Extract the (x, y) coordinate from the center of the cell holding the provided text.  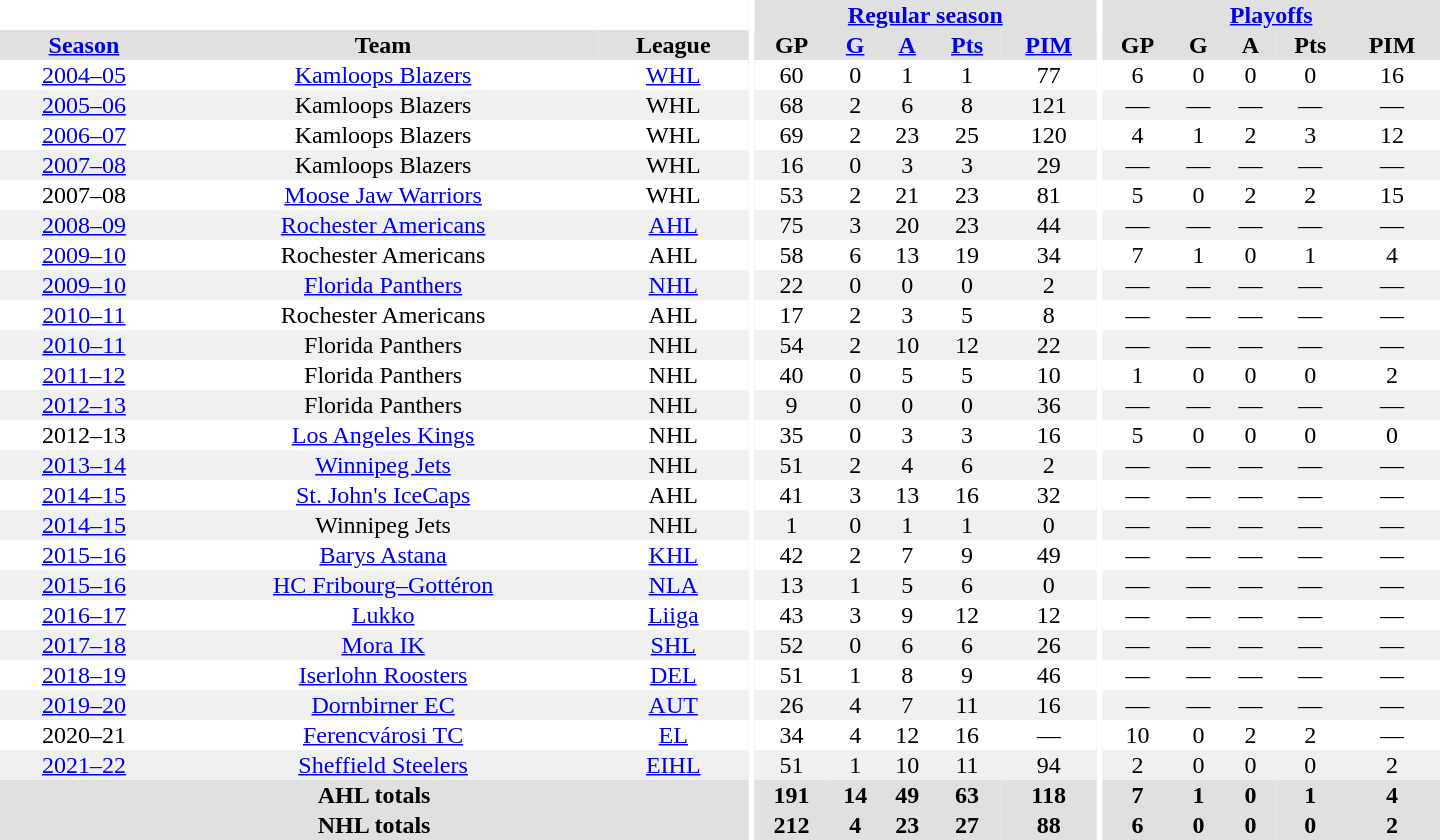
Regular season (926, 15)
2011–12 (84, 375)
60 (792, 75)
Ferencvárosi TC (384, 735)
2018–19 (84, 675)
Dornbirner EC (384, 705)
25 (966, 135)
Barys Astana (384, 555)
68 (792, 105)
15 (1392, 195)
77 (1049, 75)
EL (673, 735)
21 (907, 195)
St. John's IceCaps (384, 495)
Lukko (384, 615)
27 (966, 825)
118 (1049, 795)
Iserlohn Roosters (384, 675)
54 (792, 345)
Team (384, 45)
52 (792, 645)
46 (1049, 675)
NLA (673, 585)
19 (966, 255)
2013–14 (84, 465)
53 (792, 195)
75 (792, 225)
36 (1049, 405)
2021–22 (84, 765)
212 (792, 825)
17 (792, 315)
KHL (673, 555)
SHL (673, 645)
191 (792, 795)
2008–09 (84, 225)
2006–07 (84, 135)
2019–20 (84, 705)
29 (1049, 165)
2020–21 (84, 735)
Playoffs (1271, 15)
69 (792, 135)
Mora IK (384, 645)
88 (1049, 825)
HC Fribourg–Gottéron (384, 585)
40 (792, 375)
2016–17 (84, 615)
2017–18 (84, 645)
41 (792, 495)
42 (792, 555)
43 (792, 615)
Season (84, 45)
DEL (673, 675)
20 (907, 225)
94 (1049, 765)
NHL totals (374, 825)
AUT (673, 705)
32 (1049, 495)
Liiga (673, 615)
AHL totals (374, 795)
2004–05 (84, 75)
League (673, 45)
58 (792, 255)
Moose Jaw Warriors (384, 195)
81 (1049, 195)
Sheffield Steelers (384, 765)
35 (792, 435)
2005–06 (84, 105)
Los Angeles Kings (384, 435)
120 (1049, 135)
121 (1049, 105)
14 (855, 795)
EIHL (673, 765)
44 (1049, 225)
63 (966, 795)
